Pinpoint the cell where the given text exists, returning its [x, y] midpoint coordinate. 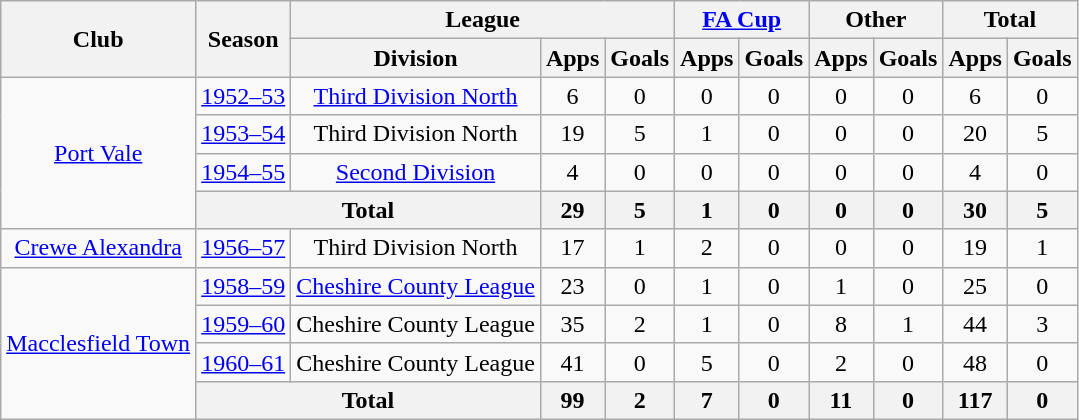
1959–60 [244, 324]
1954–55 [244, 172]
20 [975, 134]
Second Division [416, 172]
117 [975, 400]
11 [841, 400]
Season [244, 39]
35 [572, 324]
23 [572, 286]
3 [1042, 324]
Division [416, 58]
1960–61 [244, 362]
Crewe Alexandra [98, 248]
1958–59 [244, 286]
1956–57 [244, 248]
1953–54 [244, 134]
44 [975, 324]
29 [572, 210]
Other [876, 20]
17 [572, 248]
99 [572, 400]
1952–53 [244, 96]
Port Vale [98, 153]
30 [975, 210]
7 [707, 400]
Club [98, 39]
48 [975, 362]
8 [841, 324]
25 [975, 286]
League [483, 20]
FA Cup [742, 20]
Macclesfield Town [98, 343]
41 [572, 362]
